Pinpoint the cell where the given text exists, returning its [x, y] midpoint coordinate. 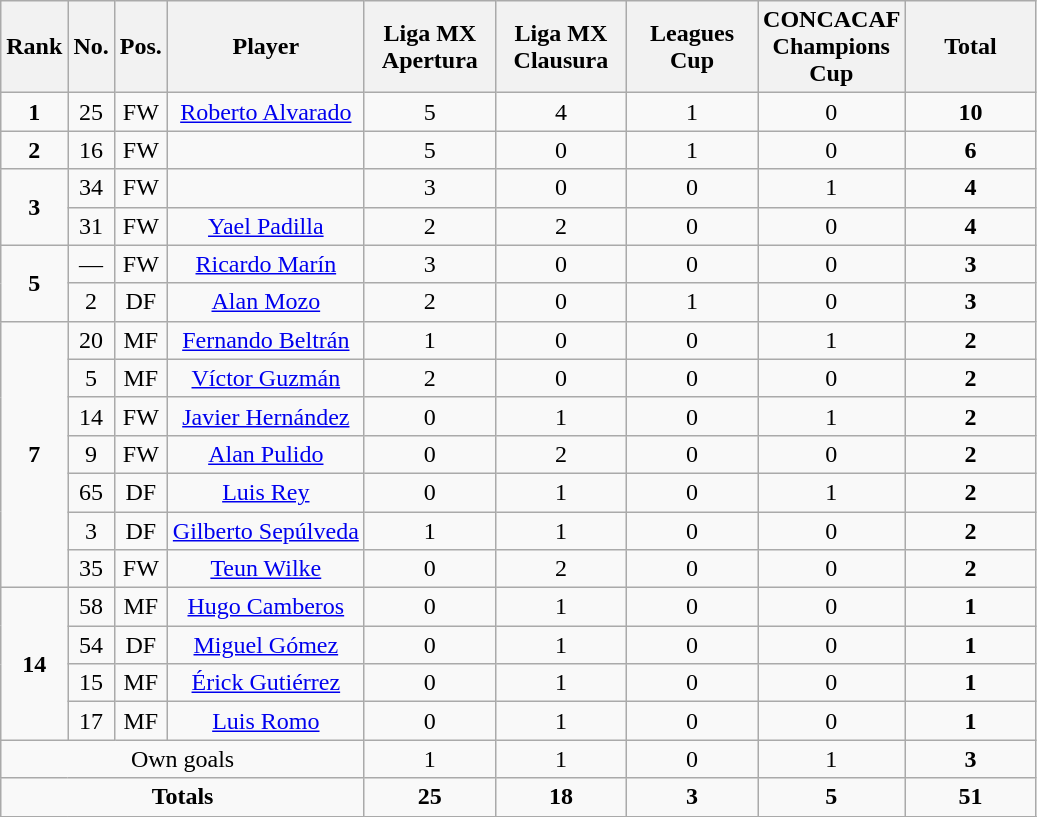
Javier Hernández [266, 416]
58 [91, 607]
Ricardo Marín [266, 264]
6 [970, 150]
Own goals [183, 759]
9 [91, 454]
34 [91, 188]
51 [970, 797]
Yael Padilla [266, 226]
CONCACAF Champions Cup [832, 47]
Fernando Beltrán [266, 340]
16 [91, 150]
Leagues Cup [692, 47]
Total [970, 47]
Luis Romo [266, 721]
54 [91, 645]
Roberto Alvarado [266, 112]
No. [91, 47]
10 [970, 112]
15 [91, 683]
— [91, 264]
31 [91, 226]
20 [91, 340]
Miguel Gómez [266, 645]
Luis Rey [266, 492]
Gilberto Sepúlveda [266, 531]
18 [560, 797]
Alan Pulido [266, 454]
Liga MX Apertura [430, 47]
Totals [183, 797]
Érick Gutiérrez [266, 683]
Víctor Guzmán [266, 378]
17 [91, 721]
Liga MX Clausura [560, 47]
65 [91, 492]
Alan Mozo [266, 302]
Player [266, 47]
Hugo Camberos [266, 607]
35 [91, 569]
Rank [34, 47]
Pos. [140, 47]
Teun Wilke [266, 569]
7 [34, 454]
